Pinpoint the cell where the given text exists, returning its (x, y) midpoint coordinate. 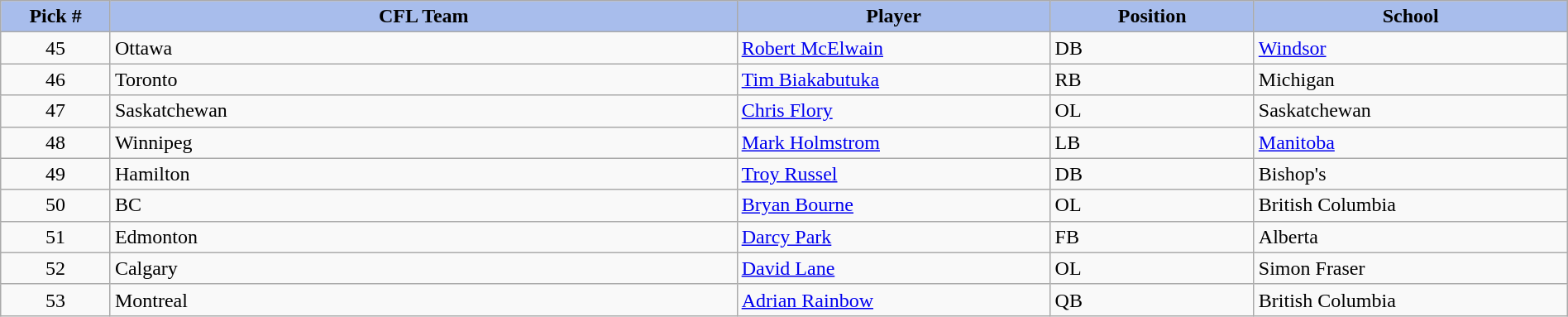
Edmonton (423, 237)
Montreal (423, 300)
Bishop's (1411, 174)
46 (56, 79)
Player (893, 17)
52 (56, 268)
Pick # (56, 17)
Adrian Rainbow (893, 300)
47 (56, 111)
LB (1152, 142)
51 (56, 237)
BC (423, 205)
School (1411, 17)
Winnipeg (423, 142)
Simon Fraser (1411, 268)
RB (1152, 79)
CFL Team (423, 17)
Tim Biakabutuka (893, 79)
Robert McElwain (893, 48)
QB (1152, 300)
Troy Russel (893, 174)
49 (56, 174)
David Lane (893, 268)
Mark Holmstrom (893, 142)
Michigan (1411, 79)
Manitoba (1411, 142)
Alberta (1411, 237)
Calgary (423, 268)
50 (56, 205)
53 (56, 300)
Toronto (423, 79)
Hamilton (423, 174)
45 (56, 48)
FB (1152, 237)
Position (1152, 17)
Windsor (1411, 48)
Bryan Bourne (893, 205)
48 (56, 142)
Chris Flory (893, 111)
Darcy Park (893, 237)
Ottawa (423, 48)
